Return the (x, y) coordinate for the center point of the cell that contains the specified text.  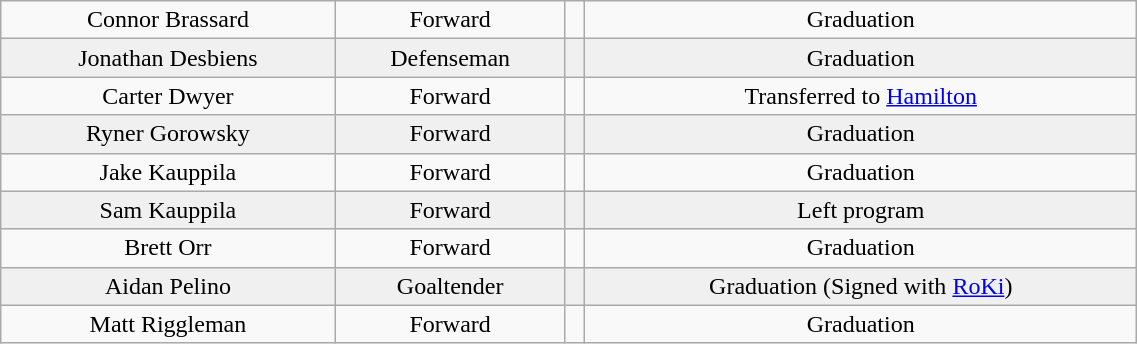
Matt Riggleman (168, 324)
Jake Kauppila (168, 172)
Aidan Pelino (168, 286)
Left program (861, 210)
Carter Dwyer (168, 96)
Transferred to Hamilton (861, 96)
Sam Kauppila (168, 210)
Goaltender (450, 286)
Ryner Gorowsky (168, 134)
Connor Brassard (168, 20)
Jonathan Desbiens (168, 58)
Defenseman (450, 58)
Brett Orr (168, 248)
Graduation (Signed with RoKi) (861, 286)
